Provide the [x, y] coordinate of the cell's center where the given text is located.  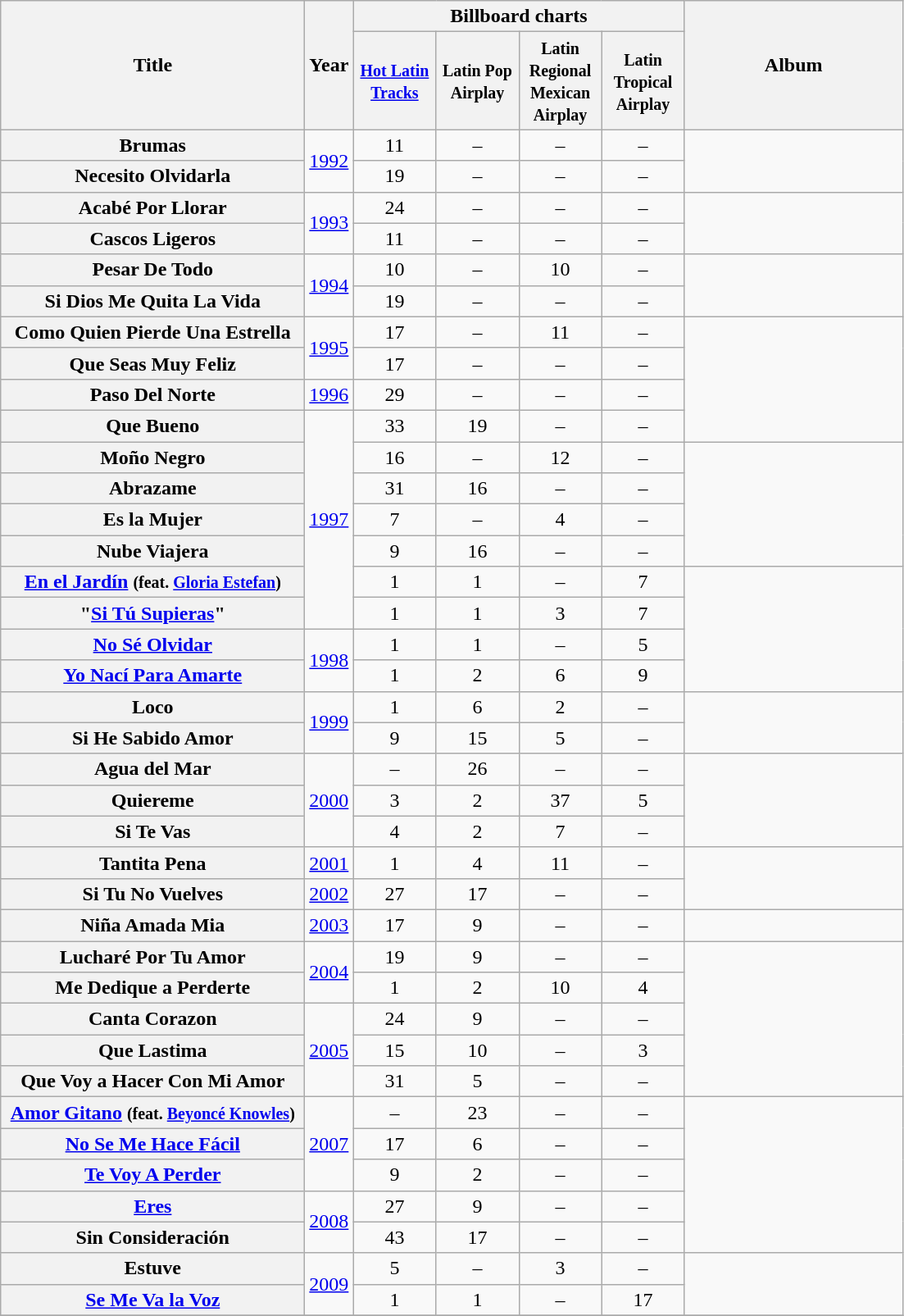
Title [152, 66]
2009 [329, 1284]
Que Voy a Hacer Con Mi Amor [152, 1081]
Niña Amada Mia [152, 925]
Necesito Olvidarla [152, 176]
Pesar De Todo [152, 270]
1995 [329, 348]
Yo Nací Para Amarte [152, 676]
1994 [329, 285]
Agua del Mar [152, 769]
No Sé Olvidar [152, 644]
1998 [329, 660]
Nube Viajera [152, 551]
Latin Regional Mexican Airplay [561, 80]
23 [477, 1113]
Si Tu No Vuelves [152, 894]
29 [395, 394]
Quiereme [152, 800]
1993 [329, 223]
Canta Corazon [152, 1019]
No Se Me Hace Fácil [152, 1144]
Te Voy A Perder [152, 1175]
Si Dios Me Quita La Vida [152, 301]
Si Te Vas [152, 831]
2005 [329, 1050]
Si He Sabido Amor [152, 738]
12 [561, 457]
Brumas [152, 145]
Eres [152, 1206]
Que Seas Muy Feliz [152, 363]
Abrazame [152, 489]
"Si Tú Supieras" [152, 613]
Que Bueno [152, 426]
Album [793, 66]
Que Lastima [152, 1050]
1999 [329, 722]
2007 [329, 1144]
Lucharé Por Tu Amor [152, 957]
Me Dedique a Perderte [152, 988]
2008 [329, 1222]
1992 [329, 161]
Es la Mujer [152, 520]
2003 [329, 925]
Year [329, 66]
2000 [329, 800]
37 [561, 800]
43 [395, 1237]
2001 [329, 863]
Paso Del Norte [152, 394]
En el Jardín (feat. Gloria Estefan) [152, 582]
Loco [152, 707]
Cascos Ligeros [152, 239]
33 [395, 426]
2002 [329, 894]
Moño Negro [152, 457]
Hot Latin Tracks [395, 80]
Latin Tropical Airplay [643, 80]
Billboard charts [519, 16]
Tantita Pena [152, 863]
Amor Gitano (feat. Beyoncé Knowles) [152, 1113]
Como Quien Pierde Una Estrella [152, 332]
Latin Pop Airplay [477, 80]
1996 [329, 394]
1997 [329, 519]
Acabé Por Llorar [152, 207]
Se Me Va la Voz [152, 1300]
26 [477, 769]
2004 [329, 972]
Estuve [152, 1268]
Sin Consideración [152, 1237]
